Search for the cell housing the specified text and yield its [x, y] center coordinate. 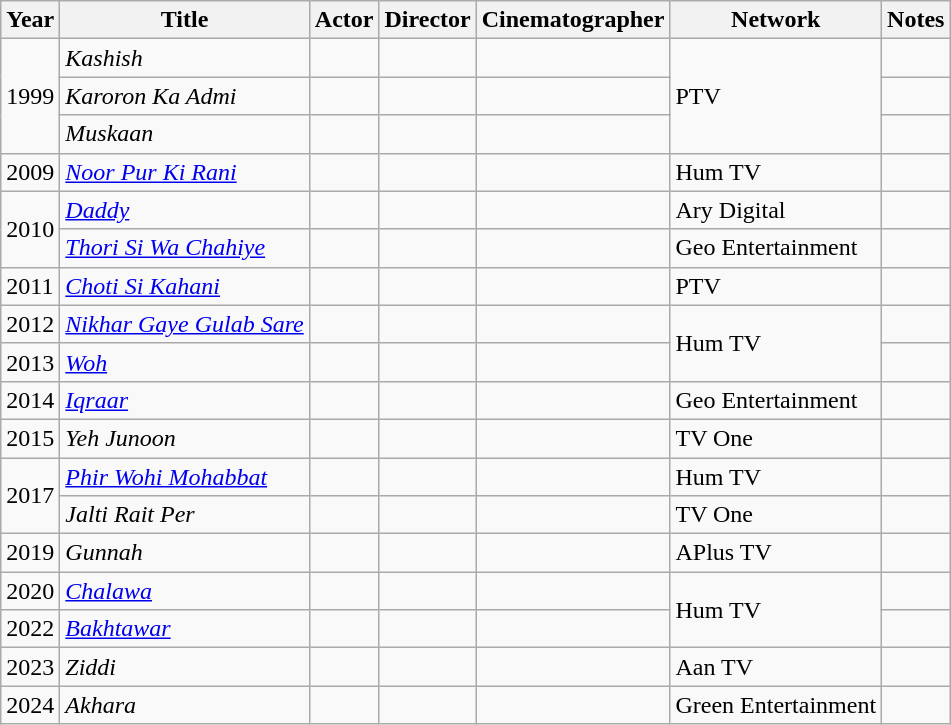
2020 [30, 591]
Choti Si Kahani [184, 286]
2013 [30, 362]
Bakhtawar [184, 629]
Actor [344, 20]
Notes [916, 20]
2010 [30, 229]
Green Entertainment [776, 705]
Noor Pur Ki Rani [184, 172]
Iqraar [184, 400]
Cinematographer [573, 20]
Gunnah [184, 553]
2024 [30, 705]
Ziddi [184, 667]
Director [428, 20]
Ary Digital [776, 210]
Jalti Rait Per [184, 515]
Network [776, 20]
2011 [30, 286]
Phir Wohi Mohabbat [184, 477]
2009 [30, 172]
Nikhar Gaye Gulab Sare [184, 324]
1999 [30, 96]
Kashish [184, 58]
2014 [30, 400]
Woh [184, 362]
Chalawa [184, 591]
2019 [30, 553]
2015 [30, 438]
APlus TV [776, 553]
Karoron Ka Admi [184, 96]
2023 [30, 667]
Akhara [184, 705]
Aan TV [776, 667]
Daddy [184, 210]
Thori Si Wa Chahiye [184, 248]
Muskaan [184, 134]
Year [30, 20]
Yeh Junoon [184, 438]
2017 [30, 496]
Title [184, 20]
2012 [30, 324]
2022 [30, 629]
